Extract the (X, Y) coordinate from the center of the cell holding the provided text.  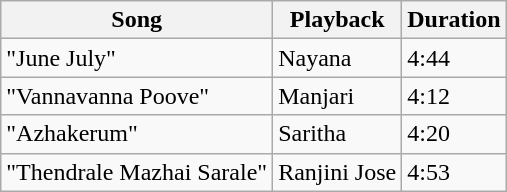
Playback (338, 20)
4:12 (454, 96)
Ranjini Jose (338, 172)
"Vannavanna Poove" (137, 96)
4:53 (454, 172)
4:44 (454, 58)
Nayana (338, 58)
"June July" (137, 58)
Song (137, 20)
4:20 (454, 134)
"Azhakerum" (137, 134)
Manjari (338, 96)
Saritha (338, 134)
Duration (454, 20)
"Thendrale Mazhai Sarale" (137, 172)
